Determine the [X, Y] coordinate at the center of the cell enclosing the given text.  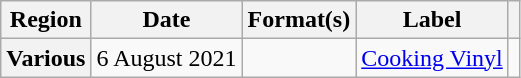
Region [46, 20]
Label [432, 20]
Various [46, 58]
Date [166, 20]
Cooking Vinyl [432, 58]
Format(s) [299, 20]
6 August 2021 [166, 58]
